Return the (X, Y) coordinate for the center point of the cell that contains the specified text.  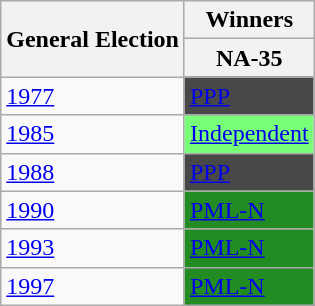
General Election (93, 39)
1988 (93, 172)
NA-35 (249, 58)
1997 (93, 286)
Winners (249, 20)
1990 (93, 210)
Independent (249, 134)
1985 (93, 134)
1977 (93, 96)
1993 (93, 248)
